Search for the cell housing the specified text and yield its (x, y) center coordinate. 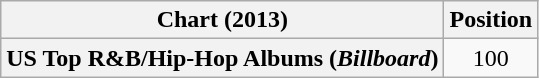
Position (491, 20)
US Top R&B/Hip-Hop Albums (Billboard) (222, 58)
100 (491, 58)
Chart (2013) (222, 20)
